Provide the (X, Y) coordinate of the cell's center where the given text is located.  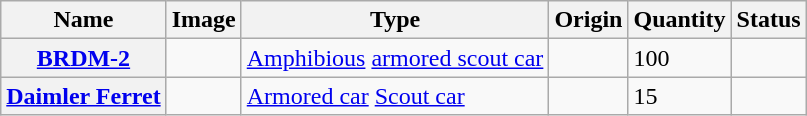
Quantity (680, 20)
Status (768, 20)
Origin (588, 20)
Daimler Ferret (84, 96)
Type (395, 20)
Armored car Scout car (395, 96)
15 (680, 96)
100 (680, 58)
BRDM-2 (84, 58)
Image (204, 20)
Name (84, 20)
Amphibious armored scout car (395, 58)
